Scan for the cell matching the given text and deliver its [X, Y] coordinate at center. 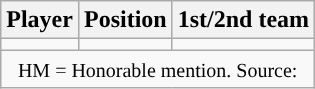
Player [40, 20]
1st/2nd team [243, 20]
HM = Honorable mention. Source: [158, 69]
Position [125, 20]
